Extract the [x, y] coordinate from the center of the cell holding the provided text.  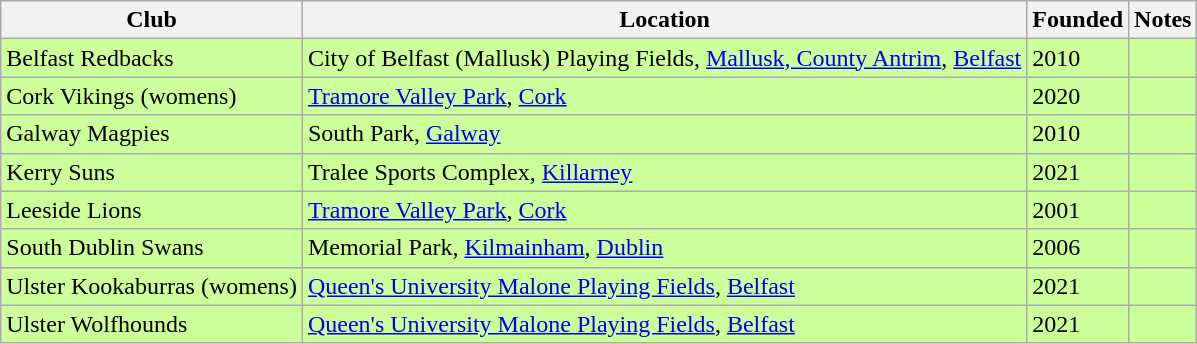
Kerry Suns [152, 172]
Belfast Redbacks [152, 58]
Cork Vikings (womens) [152, 96]
Ulster Wolfhounds [152, 324]
Founded [1078, 20]
Notes [1163, 20]
South Park, Galway [664, 134]
2006 [1078, 248]
Ulster Kookaburras (womens) [152, 286]
Club [152, 20]
City of Belfast (Mallusk) Playing Fields, Mallusk, County Antrim, Belfast [664, 58]
Galway Magpies [152, 134]
Location [664, 20]
Memorial Park, Kilmainham, Dublin [664, 248]
South Dublin Swans [152, 248]
Tralee Sports Complex, Killarney [664, 172]
2001 [1078, 210]
2020 [1078, 96]
Leeside Lions [152, 210]
